For the text-containing cell, return its midpoint in [x, y] coordinate format. 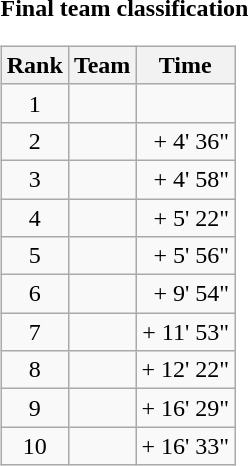
+ 5' 22" [186, 217]
Time [186, 65]
9 [34, 408]
+ 16' 29" [186, 408]
1 [34, 103]
2 [34, 141]
8 [34, 370]
+ 4' 58" [186, 179]
+ 16' 33" [186, 446]
3 [34, 179]
+ 11' 53" [186, 332]
Team [102, 65]
7 [34, 332]
5 [34, 256]
Rank [34, 65]
6 [34, 294]
+ 12' 22" [186, 370]
10 [34, 446]
4 [34, 217]
+ 4' 36" [186, 141]
+ 9' 54" [186, 294]
+ 5' 56" [186, 256]
